Capture the cell that displays the provided text and extract its (x, y) central coordinate. 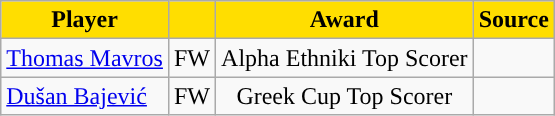
Award (345, 20)
Thomas Mavros (85, 58)
Player (85, 20)
Dušan Bajević (85, 96)
Source (514, 20)
Alpha Ethniki Top Scorer (345, 58)
Greek Cup Top Scorer (345, 96)
